Output the (X, Y) coordinate of the center of the cell containing the given text.  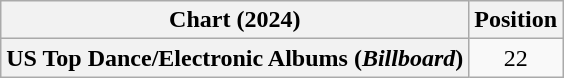
US Top Dance/Electronic Albums (Billboard) (235, 58)
Chart (2024) (235, 20)
Position (516, 20)
22 (516, 58)
